For the text-containing cell, return its midpoint in [X, Y] coordinate format. 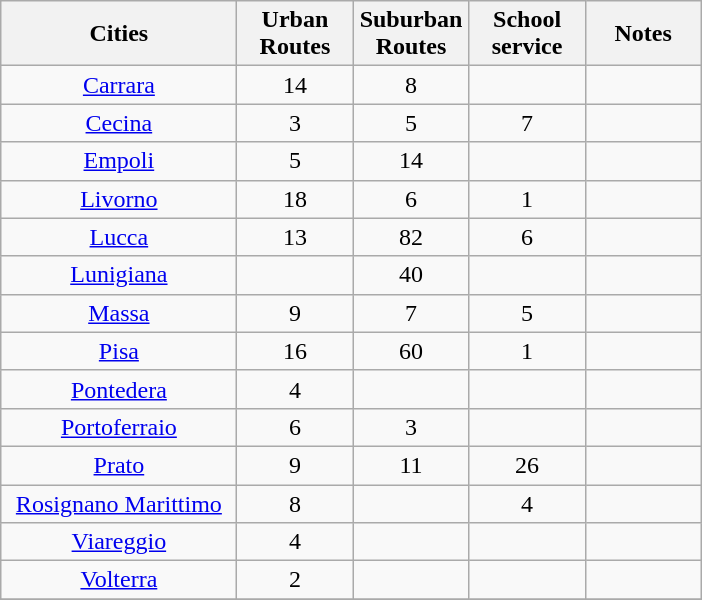
Portoferraio [119, 427]
13 [295, 237]
Lunigiana [119, 275]
11 [411, 465]
Prato [119, 465]
Lucca [119, 237]
Cities [119, 34]
16 [295, 351]
Suburban Routes [411, 34]
Pisa [119, 351]
82 [411, 237]
Empoli [119, 161]
60 [411, 351]
Notes [643, 34]
School service [527, 34]
Cecina [119, 123]
Urban Routes [295, 34]
Carrara [119, 85]
Livorno [119, 199]
Pontedera [119, 389]
Rosignano Marittimo [119, 503]
Viareggio [119, 542]
18 [295, 199]
Volterra [119, 580]
2 [295, 580]
Massa [119, 313]
40 [411, 275]
26 [527, 465]
